Return the (X, Y) coordinate for the center point of the cell that contains the specified text.  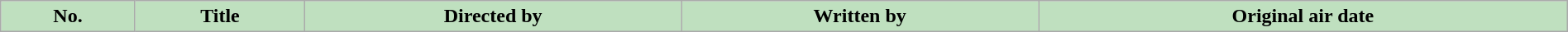
Title (220, 16)
No. (68, 16)
Written by (860, 16)
Directed by (493, 16)
Original air date (1303, 16)
